Pinpoint the cell where the given text exists, returning its [X, Y] midpoint coordinate. 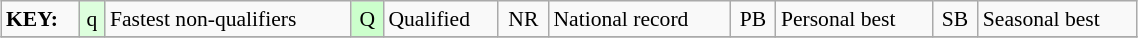
KEY: [40, 19]
Q [367, 19]
National record [639, 19]
NR [523, 19]
Seasonal best [1058, 19]
Fastest non-qualifiers [228, 19]
q [92, 19]
Personal best [854, 19]
PB [753, 19]
SB [955, 19]
Qualified [440, 19]
